Provide the [X, Y] coordinate of the cell's center where the given text is located.  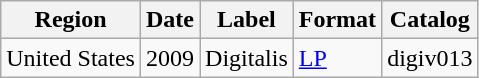
Catalog [430, 20]
LP [337, 58]
digiv013 [430, 58]
Region [71, 20]
Format [337, 20]
United States [71, 58]
2009 [170, 58]
Digitalis [247, 58]
Date [170, 20]
Label [247, 20]
